Capture the cell that displays the provided text and extract its [x, y] central coordinate. 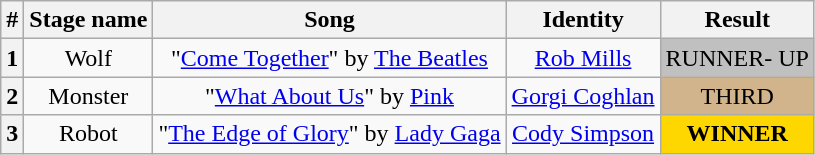
1 [12, 58]
Cody Simpson [583, 134]
Result [737, 20]
Robot [88, 134]
3 [12, 134]
Identity [583, 20]
Monster [88, 96]
RUNNER- UP [737, 58]
WINNER [737, 134]
Song [330, 20]
THIRD [737, 96]
Rob Mills [583, 58]
2 [12, 96]
Stage name [88, 20]
"Come Together" by The Beatles [330, 58]
Wolf [88, 58]
# [12, 20]
"What About Us" by Pink [330, 96]
"The Edge of Glory" by Lady Gaga [330, 134]
Gorgi Coghlan [583, 96]
